Locate the cell with the specified text and output its (X, Y) center coordinate. 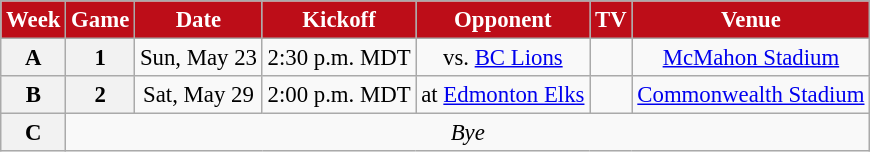
Opponent (503, 20)
B (34, 95)
at Edmonton Elks (503, 95)
TV (611, 20)
Bye (468, 133)
Game (100, 20)
Week (34, 20)
Venue (751, 20)
2:00 p.m. MDT (339, 95)
Commonwealth Stadium (751, 95)
Date (199, 20)
1 (100, 58)
2:30 p.m. MDT (339, 58)
Sat, May 29 (199, 95)
McMahon Stadium (751, 58)
Sun, May 23 (199, 58)
2 (100, 95)
C (34, 133)
A (34, 58)
vs. BC Lions (503, 58)
Kickoff (339, 20)
